Output the [x, y] coordinate of the center of the cell containing the given text.  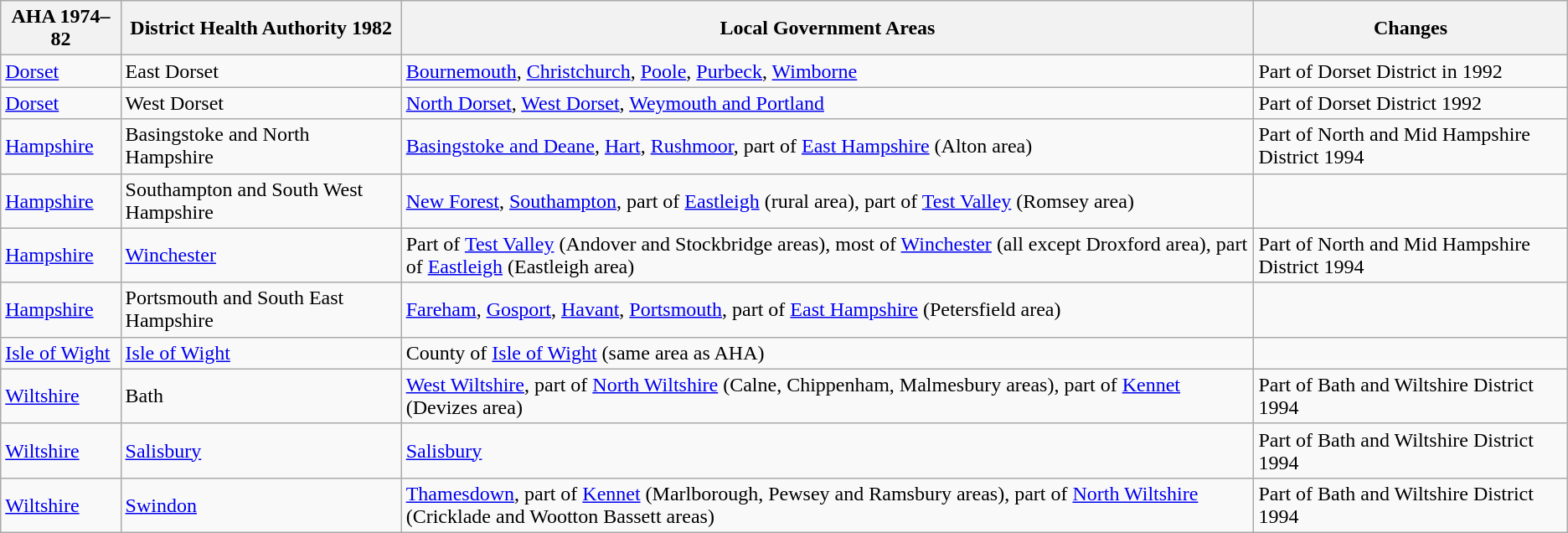
Southampton and South West Hampshire [261, 201]
Part of Dorset District 1992 [1411, 103]
Local Government Areas [828, 28]
Changes [1411, 28]
County of Isle of Wight (same area as AHA) [828, 353]
Bournemouth, Christchurch, Poole, Purbeck, Wimborne [828, 71]
Bath [261, 396]
Swindon [261, 505]
West Wiltshire, part of North Wiltshire (Calne, Chippenham, Malmesbury areas), part of Kennet (Devizes area) [828, 396]
Basingstoke and North Hampshire [261, 146]
Thamesdown, part of Kennet (Marlborough, Pewsey and Ramsbury areas), part of North Wiltshire (Cricklade and Wootton Bassett areas) [828, 505]
Part of Test Valley (Andover and Stockbridge areas), most of Winchester (all except Droxford area), part of Eastleigh (Eastleigh area) [828, 255]
Winchester [261, 255]
Part of Dorset District in 1992 [1411, 71]
New Forest, Southampton, part of Eastleigh (rural area), part of Test Valley (Romsey area) [828, 201]
Portsmouth and South East Hampshire [261, 310]
West Dorset [261, 103]
Basingstoke and Deane, Hart, Rushmoor, part of East Hampshire (Alton area) [828, 146]
East Dorset [261, 71]
North Dorset, West Dorset, Weymouth and Portland [828, 103]
Fareham, Gosport, Havant, Portsmouth, part of East Hampshire (Petersfield area) [828, 310]
AHA 1974–82 [60, 28]
District Health Authority 1982 [261, 28]
